Find where the given text appears and provide that cell's center as (x, y) coordinate. 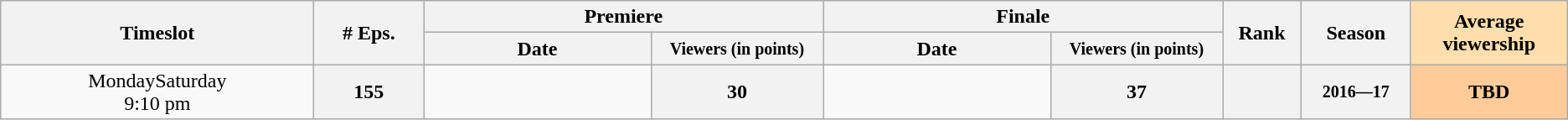
MondaySaturday 9:10 pm (157, 92)
155 (369, 92)
37 (1137, 92)
Finale (1024, 17)
Timeslot (157, 33)
Rank (1262, 33)
Premiere (623, 17)
2016—17 (1355, 92)
TBD (1489, 92)
30 (737, 92)
Season (1355, 33)
# Eps. (369, 33)
Average viewership (1489, 33)
